Capture the cell that displays the provided text and extract its (X, Y) central coordinate. 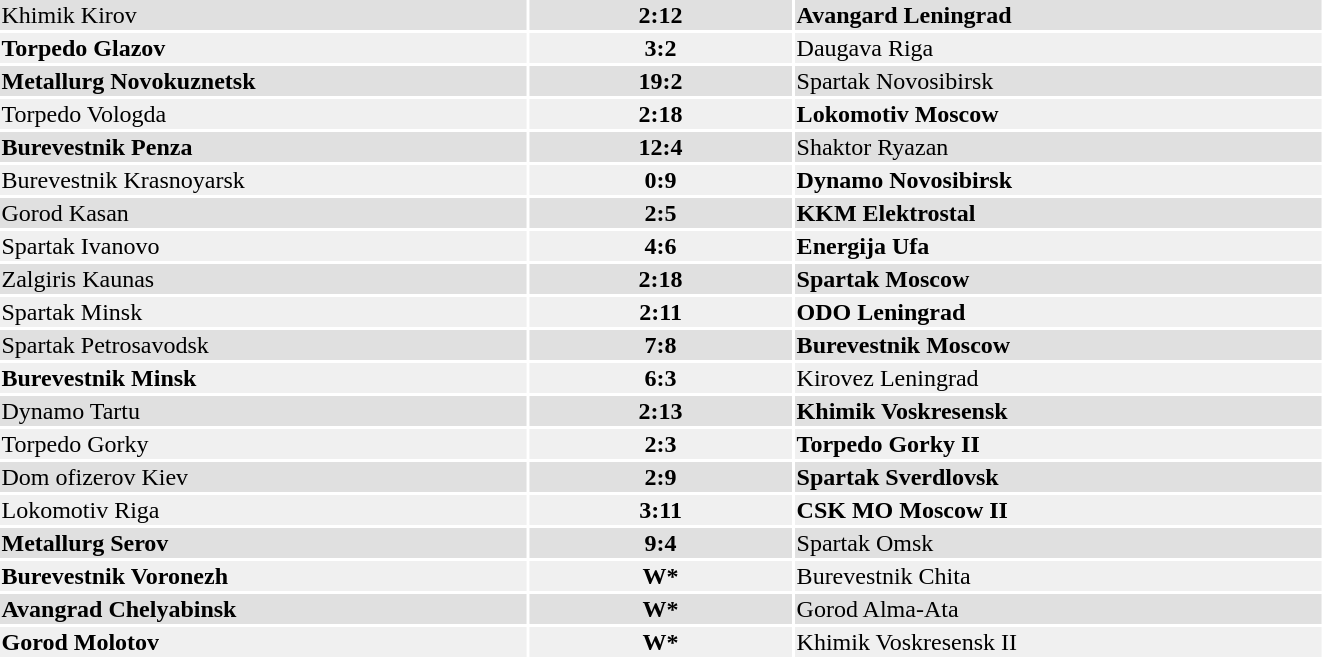
Lokomotiv Moscow (1058, 114)
2:5 (660, 213)
2:12 (660, 15)
Kirovez Leningrad (1058, 378)
Torpedo Gorky II (1058, 444)
Khimik Voskresensk (1058, 411)
Burevestnik Voronezh (263, 576)
Dom ofizerov Kiev (263, 477)
7:8 (660, 345)
Spartak Sverdlovsk (1058, 477)
4:6 (660, 246)
Avangard Leningrad (1058, 15)
Torpedo Vologda (263, 114)
KKM Elektrostal (1058, 213)
Burevestnik Moscow (1058, 345)
Metallurg Serov (263, 543)
Spartak Minsk (263, 312)
3:11 (660, 510)
Khimik Kirov (263, 15)
Burevestnik Krasnoyarsk (263, 180)
19:2 (660, 81)
Gorod Alma-Ata (1058, 609)
2:11 (660, 312)
Spartak Petrosavodsk (263, 345)
12:4 (660, 147)
Torpedo Glazov (263, 48)
Gorod Kasan (263, 213)
Burevestnik Minsk (263, 378)
2:13 (660, 411)
Gorod Molotov (263, 642)
Metallurg Novokuznetsk (263, 81)
Shaktor Ryazan (1058, 147)
Spartak Omsk (1058, 543)
Burevestnik Chita (1058, 576)
Lokomotiv Riga (263, 510)
Spartak Novosibirsk (1058, 81)
9:4 (660, 543)
Khimik Voskresensk II (1058, 642)
2:3 (660, 444)
6:3 (660, 378)
Spartak Moscow (1058, 279)
Spartak Ivanovo (263, 246)
Dynamo Tartu (263, 411)
Dynamo Novosibirsk (1058, 180)
3:2 (660, 48)
2:9 (660, 477)
Daugava Riga (1058, 48)
Zalgiris Kaunas (263, 279)
ODO Leningrad (1058, 312)
0:9 (660, 180)
Avangrad Chelyabinsk (263, 609)
CSK MO Moscow II (1058, 510)
Torpedo Gorky (263, 444)
Energija Ufa (1058, 246)
Burevestnik Penza (263, 147)
